From the cell containing the given text, extract its center point as [X, Y] coordinate. 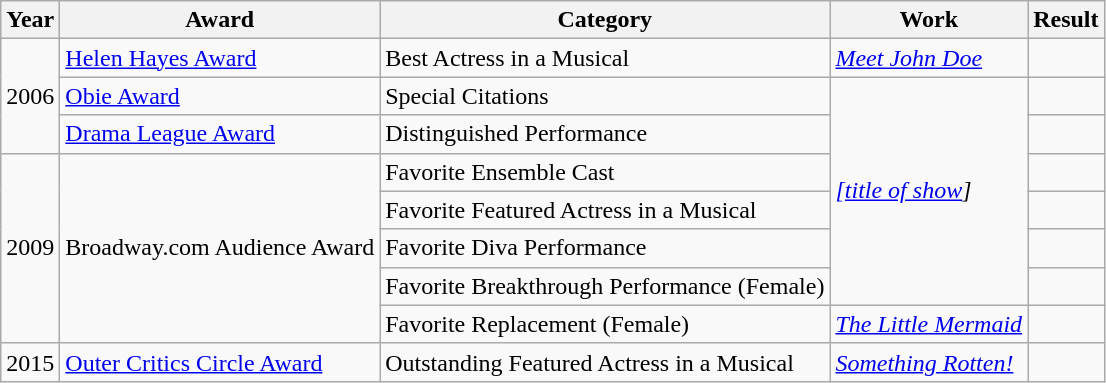
[title of show] [929, 191]
Category [605, 20]
Obie Award [220, 96]
Result [1066, 20]
2009 [30, 248]
Outstanding Featured Actress in a Musical [605, 362]
Helen Hayes Award [220, 58]
2006 [30, 96]
2015 [30, 362]
Year [30, 20]
Favorite Replacement (Female) [605, 324]
Drama League Award [220, 134]
Best Actress in a Musical [605, 58]
Special Citations [605, 96]
Outer Critics Circle Award [220, 362]
Work [929, 20]
Award [220, 20]
Favorite Diva Performance [605, 248]
Broadway.com Audience Award [220, 248]
Meet John Doe [929, 58]
Distinguished Performance [605, 134]
Favorite Featured Actress in a Musical [605, 210]
Favorite Ensemble Cast [605, 172]
The Little Mermaid [929, 324]
Something Rotten! [929, 362]
Favorite Breakthrough Performance (Female) [605, 286]
